Search for the cell housing the specified text and yield its [x, y] center coordinate. 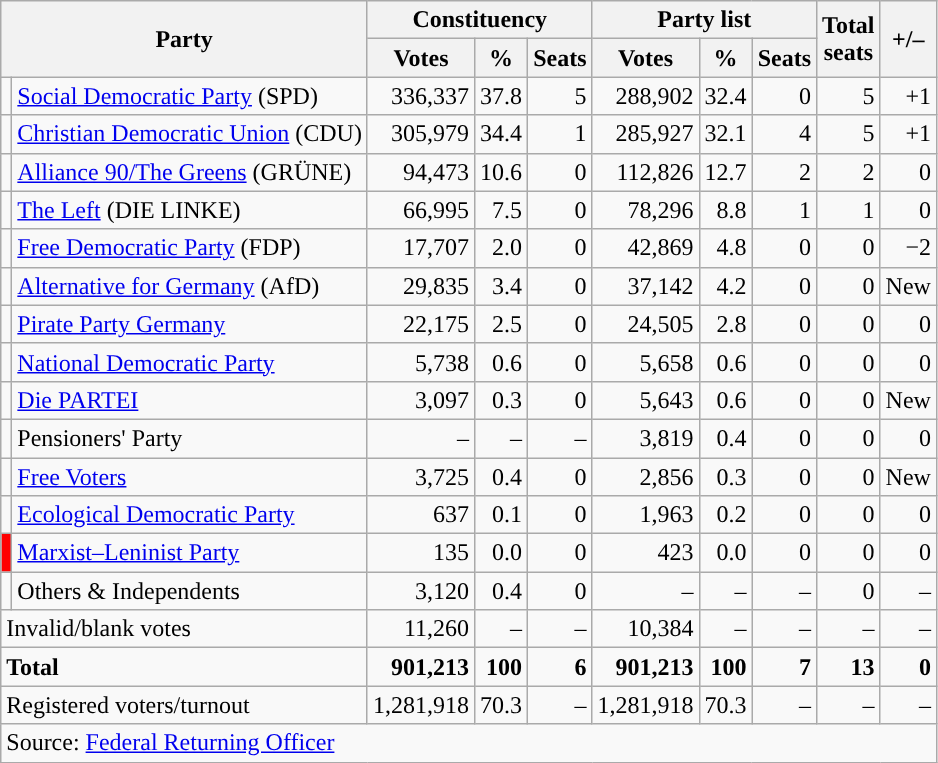
8.8 [726, 210]
34.4 [502, 134]
0.2 [726, 515]
3,097 [420, 400]
37.8 [502, 96]
2,856 [646, 477]
1,963 [646, 515]
−2 [908, 248]
2.0 [502, 248]
Invalid/blank votes [184, 629]
Registered voters/turnout [184, 705]
7.5 [502, 210]
Total [184, 667]
3.4 [502, 286]
3,120 [420, 591]
135 [420, 553]
Pensioners' Party [190, 438]
Die PARTEI [190, 400]
Alternative for Germany (AfD) [190, 286]
Others & Independents [190, 591]
Free Democratic Party (FDP) [190, 248]
Free Voters [190, 477]
Marxist–Leninist Party [190, 553]
Source: Federal Returning Officer [469, 743]
National Democratic Party [190, 362]
112,826 [646, 172]
423 [646, 553]
+/– [908, 39]
Christian Democratic Union (CDU) [190, 134]
66,995 [420, 210]
11,260 [420, 629]
305,979 [420, 134]
3,725 [420, 477]
The Left (DIE LINKE) [190, 210]
17,707 [420, 248]
Party list [704, 20]
4 [784, 134]
2.8 [726, 324]
336,337 [420, 96]
7 [784, 667]
2.5 [502, 324]
Alliance 90/The Greens (GRÜNE) [190, 172]
Social Democratic Party (SPD) [190, 96]
4.2 [726, 286]
5,738 [420, 362]
3,819 [646, 438]
285,927 [646, 134]
37,142 [646, 286]
29,835 [420, 286]
Ecological Democratic Party [190, 515]
637 [420, 515]
24,505 [646, 324]
12.7 [726, 172]
10,384 [646, 629]
4.8 [726, 248]
5,643 [646, 400]
13 [849, 667]
22,175 [420, 324]
Party [184, 39]
6 [560, 667]
288,902 [646, 96]
10.6 [502, 172]
Totalseats [849, 39]
Constituency [480, 20]
78,296 [646, 210]
42,869 [646, 248]
32.1 [726, 134]
0.1 [502, 515]
32.4 [726, 96]
Pirate Party Germany [190, 324]
94,473 [420, 172]
5,658 [646, 362]
